Return (x, y) of the center of cell containing provided text 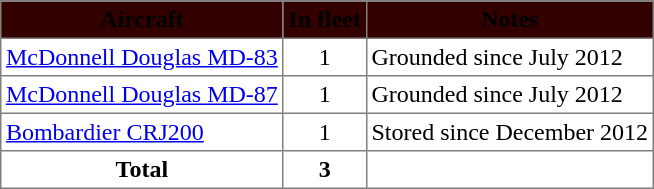
Stored since December 2012 (510, 132)
In fleet (324, 20)
Notes (510, 20)
3 (324, 170)
Total (142, 170)
Bombardier CRJ200 (142, 132)
McDonnell Douglas MD-83 (142, 57)
McDonnell Douglas MD-87 (142, 95)
Aircraft (142, 20)
